Extract the (X, Y) coordinate from the center of the cell holding the provided text.  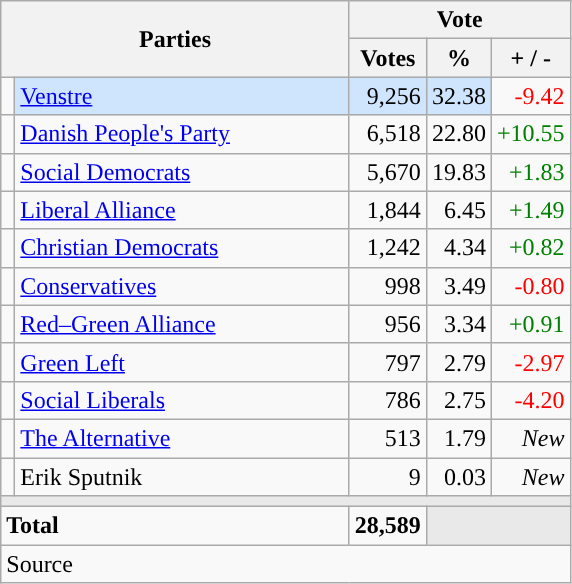
Total (176, 526)
Red–Green Alliance (182, 324)
Christian Democrats (182, 248)
22.80 (458, 134)
0.03 (458, 477)
1,844 (388, 210)
5,670 (388, 172)
2.75 (458, 400)
786 (388, 400)
Votes (388, 58)
+0.82 (530, 248)
1.79 (458, 438)
9 (388, 477)
Venstre (182, 96)
Social Liberals (182, 400)
% (458, 58)
-9.42 (530, 96)
Social Democrats (182, 172)
+1.83 (530, 172)
+1.49 (530, 210)
Liberal Alliance (182, 210)
+10.55 (530, 134)
-0.80 (530, 286)
Erik Sputnik (182, 477)
3.49 (458, 286)
Danish People's Party (182, 134)
+ / - (530, 58)
797 (388, 362)
4.34 (458, 248)
513 (388, 438)
32.38 (458, 96)
6.45 (458, 210)
19.83 (458, 172)
Vote (460, 20)
Green Left (182, 362)
1,242 (388, 248)
Conservatives (182, 286)
Parties (176, 39)
The Alternative (182, 438)
+0.91 (530, 324)
-2.97 (530, 362)
28,589 (388, 526)
6,518 (388, 134)
998 (388, 286)
9,256 (388, 96)
Source (286, 564)
956 (388, 324)
-4.20 (530, 400)
3.34 (458, 324)
2.79 (458, 362)
